Determine the [X, Y] coordinate at the center of the cell enclosing the given text.  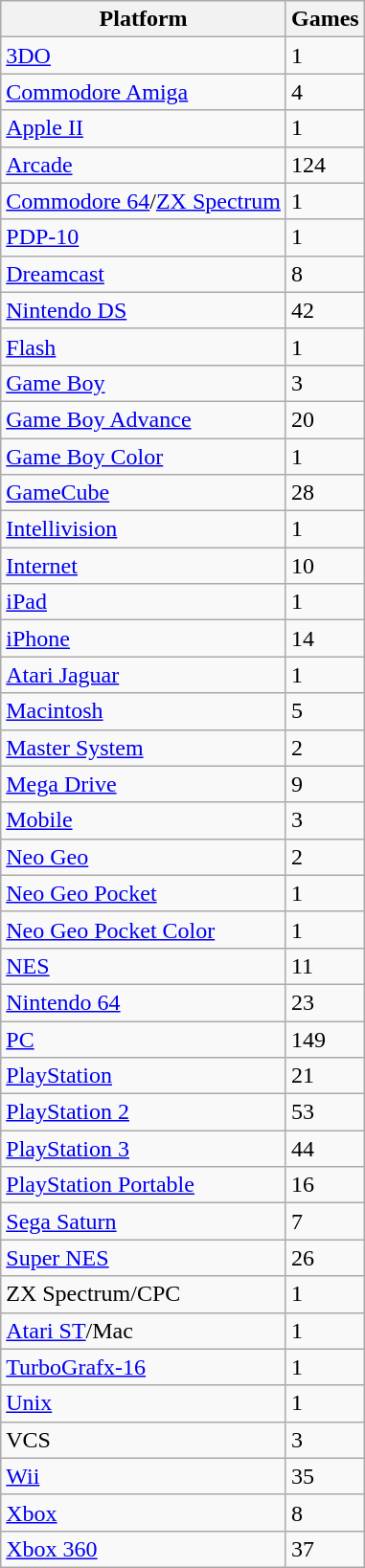
PDP-10 [144, 237]
Internet [144, 566]
Neo Geo Pocket [144, 893]
Game Boy Color [144, 457]
Commodore 64/ZX Spectrum [144, 201]
Game Boy Advance [144, 419]
28 [325, 493]
5 [325, 711]
Arcade [144, 165]
37 [325, 1549]
Sega Saturn [144, 1221]
Apple II [144, 128]
11 [325, 966]
NES [144, 966]
GameCube [144, 493]
14 [325, 638]
iPad [144, 602]
9 [325, 784]
Nintendo 64 [144, 1002]
16 [325, 1185]
Games [325, 19]
Neo Geo [144, 857]
Super NES [144, 1258]
20 [325, 419]
124 [325, 165]
42 [325, 310]
26 [325, 1258]
Mobile [144, 820]
Unix [144, 1403]
7 [325, 1221]
Macintosh [144, 711]
PlayStation Portable [144, 1185]
Mega Drive [144, 784]
Dreamcast [144, 274]
35 [325, 1476]
VCS [144, 1440]
Flash [144, 347]
23 [325, 1002]
4 [325, 92]
Intellivision [144, 529]
PC [144, 1039]
TurboGrafx-16 [144, 1367]
Atari ST/Mac [144, 1331]
10 [325, 566]
iPhone [144, 638]
ZX Spectrum/CPC [144, 1294]
PlayStation [144, 1076]
PlayStation 3 [144, 1149]
21 [325, 1076]
PlayStation 2 [144, 1112]
Xbox [144, 1512]
Atari Jaguar [144, 675]
Nintendo DS [144, 310]
Master System [144, 748]
Platform [144, 19]
Game Boy [144, 383]
53 [325, 1112]
44 [325, 1149]
149 [325, 1039]
Neo Geo Pocket Color [144, 930]
3DO [144, 56]
Wii [144, 1476]
Commodore Amiga [144, 92]
Xbox 360 [144, 1549]
